Find where the given text appears and provide that cell's center as [X, Y] coordinate. 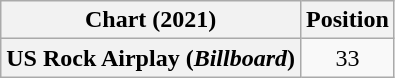
Chart (2021) [151, 20]
Position [348, 20]
US Rock Airplay (Billboard) [151, 58]
33 [348, 58]
